Search for the cell housing the specified text and yield its [X, Y] center coordinate. 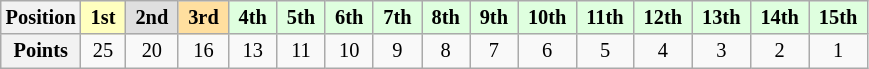
4 [663, 51]
6th [349, 17]
20 [152, 51]
12th [663, 17]
16 [203, 51]
14th [779, 17]
8 [446, 51]
6 [547, 51]
9 [397, 51]
Points [41, 51]
8th [446, 17]
1st [104, 17]
Position [41, 17]
3rd [203, 17]
10 [349, 51]
4th [253, 17]
25 [104, 51]
7 [494, 51]
10th [547, 17]
13 [253, 51]
2nd [152, 17]
2 [779, 51]
1 [838, 51]
9th [494, 17]
11th [604, 17]
5 [604, 51]
3 [721, 51]
5th [301, 17]
7th [397, 17]
15th [838, 17]
11 [301, 51]
13th [721, 17]
